Provide the [x, y] coordinate of the cell's center where the given text is located.  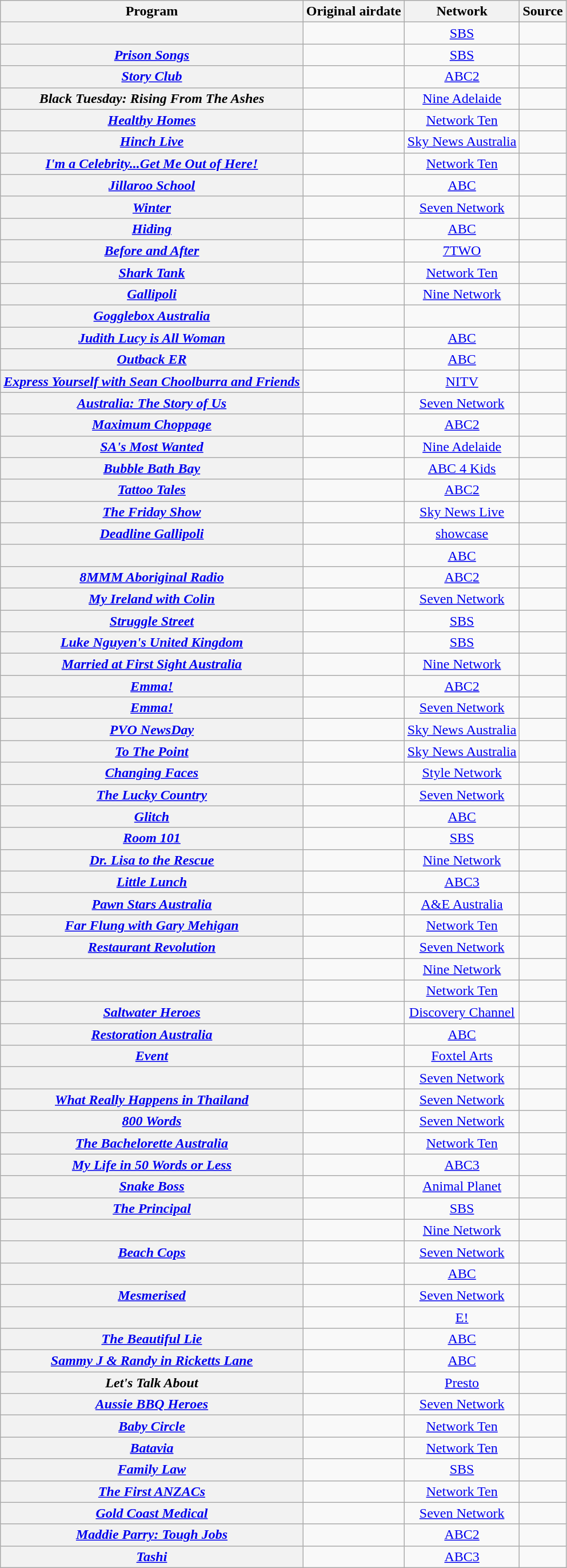
Tattoo Tales [152, 490]
Gold Coast Medical [152, 1513]
Healthy Homes [152, 120]
Prison Songs [152, 55]
Original airdate [353, 11]
SA's Most Wanted [152, 447]
Express Yourself with Sean Choolburra and Friends [152, 381]
Event [152, 1056]
Tashi [152, 1557]
Deadline Gallipoli [152, 534]
7TWO [462, 250]
Beach Cops [152, 1252]
To The Point [152, 751]
Mesmerised [152, 1295]
I'm a Celebrity...Get Me Out of Here! [152, 164]
Presto [462, 1383]
Married at First Sight Australia [152, 664]
NITV [462, 381]
Room 101 [152, 838]
Saltwater Heroes [152, 1013]
ABC 4 Kids [462, 468]
Pawn Stars Australia [152, 904]
The Friday Show [152, 512]
Maximum Choppage [152, 425]
Gogglebox Australia [152, 316]
Sammy J & Randy in Ricketts Lane [152, 1361]
Far Flung with Gary Mehigan [152, 925]
800 Words [152, 1121]
Shark Tank [152, 273]
Animal Planet [462, 1187]
PVO NewsDay [152, 730]
Let's Talk About [152, 1383]
Aussie BBQ Heroes [152, 1404]
Style Network [462, 773]
Baby Circle [152, 1426]
Little Lunch [152, 882]
Before and After [152, 250]
Winter [152, 207]
8MMM Aboriginal Radio [152, 577]
Restaurant Revolution [152, 947]
Network [462, 11]
showcase [462, 534]
Discovery Channel [462, 1013]
What Really Happens in Thailand [152, 1100]
Judith Lucy is All Woman [152, 338]
Changing Faces [152, 773]
Story Club [152, 77]
Snake Boss [152, 1187]
Family Law [152, 1470]
Program [152, 11]
The Beautiful Lie [152, 1339]
Sky News Live [462, 512]
Struggle Street [152, 620]
The Bachelorette Australia [152, 1143]
Glitch [152, 817]
Hinch Live [152, 142]
Black Tuesday: Rising From The Ashes [152, 98]
Jillaroo School [152, 185]
Maddie Parry: Tough Jobs [152, 1535]
Bubble Bath Bay [152, 468]
Gallipoli [152, 295]
My Life in 50 Words or Less [152, 1165]
The Principal [152, 1208]
The Lucky Country [152, 795]
Outback ER [152, 360]
Foxtel Arts [462, 1056]
My Ireland with Colin [152, 599]
Luke Nguyen's United Kingdom [152, 643]
Dr. Lisa to the Rescue [152, 860]
The First ANZACs [152, 1491]
Hiding [152, 229]
Source [543, 11]
Batavia [152, 1448]
Australia: The Story of Us [152, 403]
E! [462, 1317]
Restoration Australia [152, 1034]
A&E Australia [462, 904]
